Pinpoint the cell where the given text exists, returning its [X, Y] midpoint coordinate. 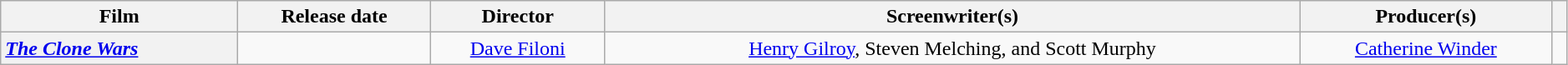
The Clone Wars [119, 48]
Dave Filoni [518, 48]
Release date [334, 17]
Screenwriter(s) [952, 17]
Henry Gilroy, Steven Melching, and Scott Murphy [952, 48]
Director [518, 17]
Film [119, 17]
Producer(s) [1426, 17]
Catherine Winder [1426, 48]
